Provide the (x, y) coordinate of the cell's center where the given text is located.  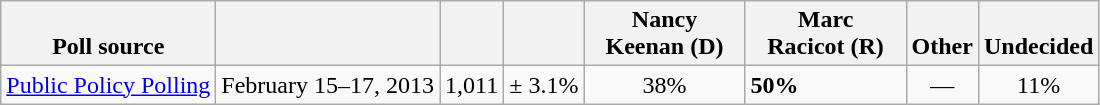
NancyKeenan (D) (664, 34)
1,011 (472, 85)
Poll source (108, 34)
Undecided (1038, 34)
38% (664, 85)
Other (942, 34)
11% (1038, 85)
— (942, 85)
Public Policy Polling (108, 85)
February 15–17, 2013 (328, 85)
± 3.1% (544, 85)
50% (826, 85)
MarcRacicot (R) (826, 34)
